Determine the (X, Y) coordinate at the center of the cell enclosing the given text.  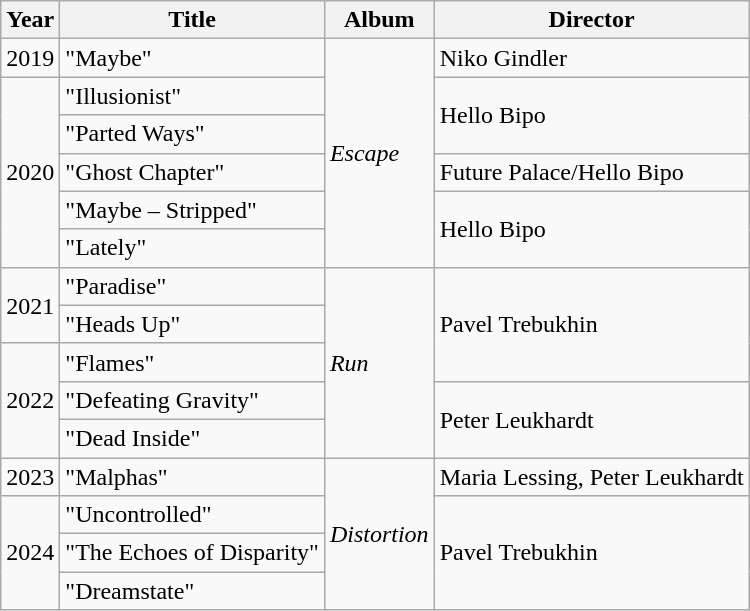
"Malphas" (192, 477)
"The Echoes of Disparity" (192, 553)
"Paradise" (192, 286)
2023 (30, 477)
"Defeating Gravity" (192, 400)
Maria Lessing, Peter Leukhardt (592, 477)
Escape (379, 153)
Future Palace/Hello Bipo (592, 172)
2021 (30, 305)
"Parted Ways" (192, 134)
"Dreamstate" (192, 591)
"Ghost Chapter" (192, 172)
"Maybe – Stripped" (192, 210)
"Illusionist" (192, 96)
2019 (30, 58)
"Dead Inside" (192, 438)
Title (192, 20)
"Uncontrolled" (192, 515)
"Maybe" (192, 58)
"Heads Up" (192, 324)
Album (379, 20)
Director (592, 20)
"Lately" (192, 248)
Distortion (379, 534)
Run (379, 362)
Niko Gindler (592, 58)
2020 (30, 172)
2024 (30, 553)
2022 (30, 400)
Peter Leukhardt (592, 419)
"Flames" (192, 362)
Year (30, 20)
